Return [x, y] of the center of cell containing provided text 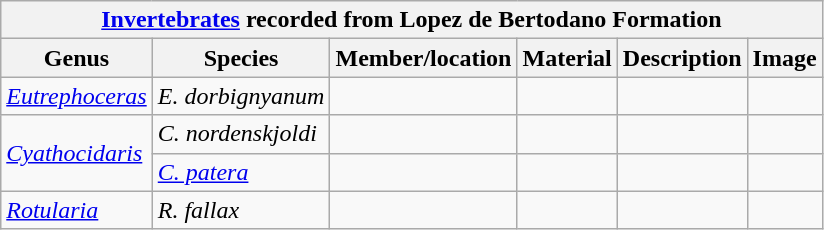
Rotularia [76, 210]
Material [567, 58]
Description [682, 58]
Cyathocidaris [76, 153]
E. dorbignyanum [241, 96]
Genus [76, 58]
C. patera [241, 172]
Member/location [424, 58]
Image [784, 58]
Eutrephoceras [76, 96]
R. fallax [241, 210]
C. nordenskjoldi [241, 134]
Species [241, 58]
Invertebrates recorded from Lopez de Bertodano Formation [412, 20]
